From the cell containing the given text, extract its center point as (x, y) coordinate. 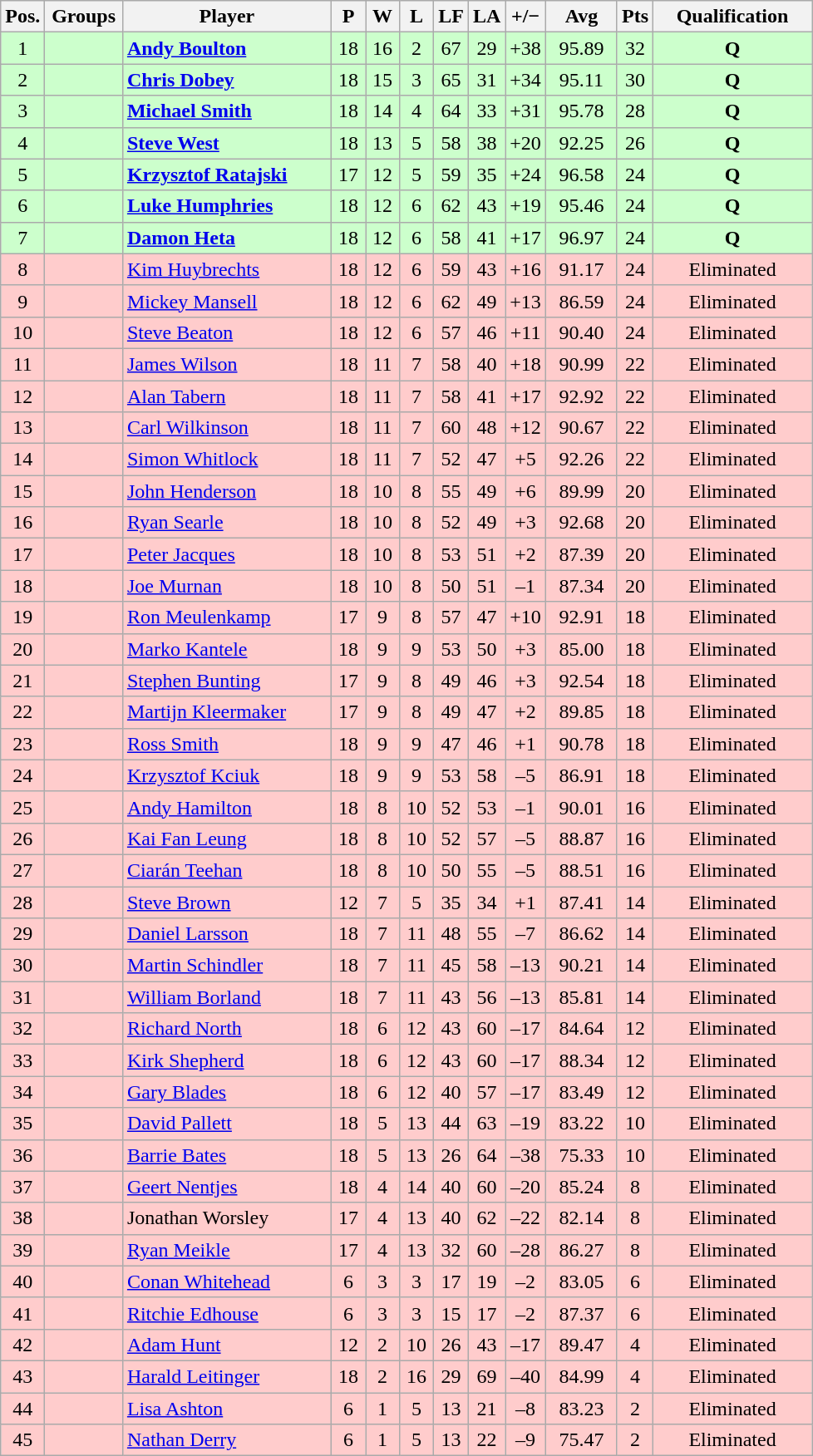
+19 (525, 206)
85.81 (581, 997)
Andy Boulton (226, 48)
82.14 (581, 1218)
Pos. (23, 17)
Marko Kantele (226, 649)
23 (23, 744)
75.47 (581, 1440)
Adam Hunt (226, 1345)
90.78 (581, 744)
Harald Leitinger (226, 1376)
Qualification (733, 17)
Ciarán Teehan (226, 870)
Jonathan Worsley (226, 1218)
+5 (525, 460)
75.33 (581, 1155)
88.51 (581, 870)
96.58 (581, 175)
Martijn Kleermaker (226, 712)
Barrie Bates (226, 1155)
+18 (525, 364)
Damon Heta (226, 238)
Ryan Meikle (226, 1250)
Lisa Ashton (226, 1409)
William Borland (226, 997)
Ritchie Edhouse (226, 1313)
W (382, 17)
+11 (525, 332)
Simon Whitlock (226, 460)
56 (486, 997)
Geert Nentjes (226, 1187)
92.25 (581, 143)
89.47 (581, 1345)
Steve Brown (226, 902)
Steve Beaton (226, 332)
90.67 (581, 428)
–9 (525, 1440)
92.92 (581, 396)
90.01 (581, 807)
Joe Murnan (226, 586)
+20 (525, 143)
96.97 (581, 238)
–40 (525, 1376)
LA (486, 17)
92.91 (581, 617)
–7 (525, 934)
+13 (525, 301)
Nathan Derry (226, 1440)
Ron Meulenkamp (226, 617)
Avg (581, 17)
–22 (525, 1218)
83.05 (581, 1281)
95.46 (581, 206)
Conan Whitehead (226, 1281)
+12 (525, 428)
–19 (525, 1124)
–20 (525, 1187)
90.99 (581, 364)
LF (451, 17)
95.11 (581, 80)
92.68 (581, 523)
+38 (525, 48)
+31 (525, 111)
Alan Tabern (226, 396)
Andy Hamilton (226, 807)
39 (23, 1250)
James Wilson (226, 364)
Martin Schindler (226, 966)
95.78 (581, 111)
90.21 (581, 966)
86.27 (581, 1250)
87.39 (581, 554)
Chris Dobey (226, 80)
25 (23, 807)
Luke Humphries (226, 206)
+10 (525, 617)
37 (23, 1187)
+/− (525, 17)
85.24 (581, 1187)
85.00 (581, 649)
65 (451, 80)
Daniel Larsson (226, 934)
86.59 (581, 301)
–8 (525, 1409)
+16 (525, 269)
+6 (525, 491)
89.99 (581, 491)
Gary Blades (226, 1092)
Krzysztof Ratajski (226, 175)
86.91 (581, 775)
69 (486, 1376)
83.23 (581, 1409)
95.89 (581, 48)
Michael Smith (226, 111)
87.34 (581, 586)
42 (23, 1345)
Groups (84, 17)
Kim Huybrechts (226, 269)
+34 (525, 80)
36 (23, 1155)
P (347, 17)
Krzysztof Kciuk (226, 775)
87.41 (581, 902)
Ryan Searle (226, 523)
83.22 (581, 1124)
+24 (525, 175)
88.87 (581, 839)
Peter Jacques (226, 554)
Kirk Shepherd (226, 1060)
84.64 (581, 1029)
Carl Wilkinson (226, 428)
Steve West (226, 143)
84.99 (581, 1376)
Richard North (226, 1029)
–38 (525, 1155)
Kai Fan Leung (226, 839)
92.26 (581, 460)
86.62 (581, 934)
Ross Smith (226, 744)
63 (486, 1124)
27 (23, 870)
–28 (525, 1250)
91.17 (581, 269)
L (417, 17)
Pts (635, 17)
83.49 (581, 1092)
Player (226, 17)
Mickey Mansell (226, 301)
John Henderson (226, 491)
67 (451, 48)
87.37 (581, 1313)
90.40 (581, 332)
David Pallett (226, 1124)
88.34 (581, 1060)
89.85 (581, 712)
92.54 (581, 681)
Stephen Bunting (226, 681)
